Find where the given text appears and provide that cell's center as (X, Y) coordinate. 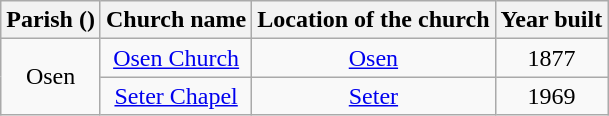
Seter Chapel (176, 96)
1877 (552, 58)
Seter (374, 96)
Church name (176, 20)
Location of the church (374, 20)
Year built (552, 20)
Osen Church (176, 58)
Parish () (51, 20)
1969 (552, 96)
